From the cell containing the given text, extract its center point as [x, y] coordinate. 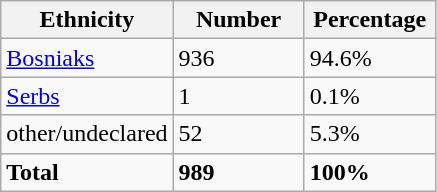
Percentage [370, 20]
Serbs [87, 96]
Total [87, 172]
0.1% [370, 96]
Ethnicity [87, 20]
5.3% [370, 134]
Number [238, 20]
100% [370, 172]
1 [238, 96]
52 [238, 134]
other/undeclared [87, 134]
989 [238, 172]
Bosniaks [87, 58]
936 [238, 58]
94.6% [370, 58]
